Extract the [X, Y] coordinate from the center of the cell holding the provided text.  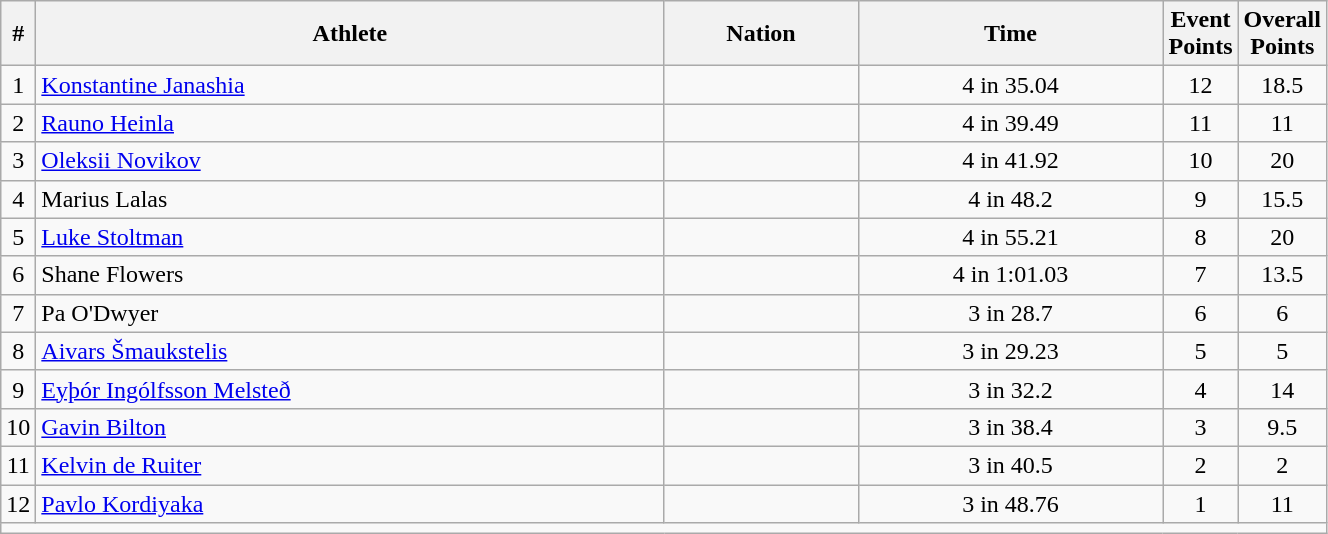
4 in 41.92 [1010, 161]
Luke Stoltman [350, 237]
3 in 38.4 [1010, 427]
Overall Points [1282, 34]
14 [1282, 389]
Konstantine Janashia [350, 85]
4 in 39.49 [1010, 123]
Time [1010, 34]
Eyþór Ingólfsson Melsteð [350, 389]
4 in 48.2 [1010, 199]
4 in 1:01.03 [1010, 275]
4 in 55.21 [1010, 237]
Aivars Šmaukstelis [350, 351]
Oleksii Novikov [350, 161]
4 in 35.04 [1010, 85]
3 in 28.7 [1010, 313]
3 in 40.5 [1010, 465]
Nation [761, 34]
3 in 29.23 [1010, 351]
15.5 [1282, 199]
Pa O'Dwyer [350, 313]
9.5 [1282, 427]
3 in 32.2 [1010, 389]
Pavlo Kordiyaka [350, 503]
3 in 48.76 [1010, 503]
Marius Lalas [350, 199]
Rauno Heinla [350, 123]
# [18, 34]
Kelvin de Ruiter [350, 465]
Event Points [1200, 34]
Gavin Bilton [350, 427]
13.5 [1282, 275]
18.5 [1282, 85]
Athlete [350, 34]
Shane Flowers [350, 275]
